Search for the cell housing the specified text and yield its (x, y) center coordinate. 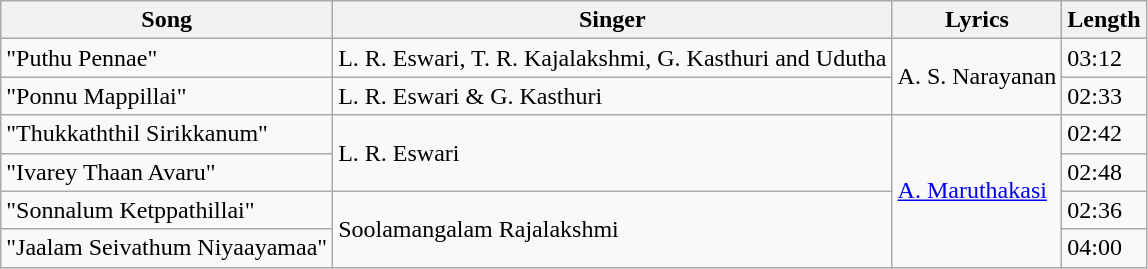
02:36 (1104, 210)
L. R. Eswari & G. Kasthuri (612, 96)
02:42 (1104, 134)
Length (1104, 20)
"Puthu Pennae" (167, 58)
"Ivarey Thaan Avaru" (167, 172)
L. R. Eswari, T. R. Kajalakshmi, G. Kasthuri and Udutha (612, 58)
A. Maruthakasi (977, 191)
"Ponnu Mappillai" (167, 96)
04:00 (1104, 248)
Song (167, 20)
"Jaalam Seivathum Niyaayamaa" (167, 248)
L. R. Eswari (612, 153)
"Sonnalum Ketppathillai" (167, 210)
02:48 (1104, 172)
"Thukkaththil Sirikkanum" (167, 134)
A. S. Narayanan (977, 77)
Soolamangalam Rajalakshmi (612, 229)
Singer (612, 20)
02:33 (1104, 96)
03:12 (1104, 58)
Lyrics (977, 20)
